Locate the cell with the specified text and output its (x, y) center coordinate. 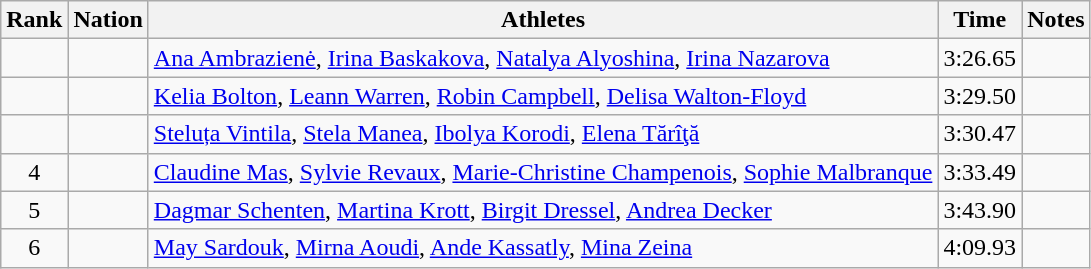
5 (34, 210)
6 (34, 248)
Notes (1056, 20)
Dagmar Schenten, Martina Krott, Birgit Dressel, Andrea Decker (543, 210)
3:30.47 (980, 134)
May Sardouk, Mirna Aoudi, Ande Kassatly, Mina Zeina (543, 248)
Athletes (543, 20)
4 (34, 172)
3:26.65 (980, 58)
Steluța Vintila, Stela Manea, Ibolya Korodi, Elena Tărîţă (543, 134)
Claudine Mas, Sylvie Revaux, Marie-Christine Champenois, Sophie Malbranque (543, 172)
3:29.50 (980, 96)
Ana Ambrazienė, Irina Baskakova, Natalya Alyoshina, Irina Nazarova (543, 58)
Kelia Bolton, Leann Warren, Robin Campbell, Delisa Walton-Floyd (543, 96)
Rank (34, 20)
Nation (108, 20)
4:09.93 (980, 248)
3:43.90 (980, 210)
3:33.49 (980, 172)
Time (980, 20)
